Return the [x, y] coordinate for the center point of the cell that contains the specified text.  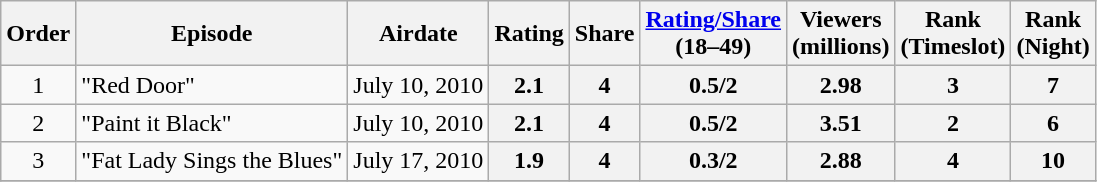
Order [38, 34]
Share [604, 34]
7 [1053, 85]
Rank(Night) [1053, 34]
1.9 [529, 161]
"Fat Lady Sings the Blues" [212, 161]
Airdate [418, 34]
Rating [529, 34]
Viewers(millions) [841, 34]
10 [1053, 161]
1 [38, 85]
"Red Door" [212, 85]
"Paint it Black" [212, 123]
Rank(Timeslot) [953, 34]
July 17, 2010 [418, 161]
Episode [212, 34]
Rating/Share(18–49) [714, 34]
2.98 [841, 85]
2.88 [841, 161]
0.3/2 [714, 161]
6 [1053, 123]
3.51 [841, 123]
